For the text-containing cell, return its midpoint in (x, y) coordinate format. 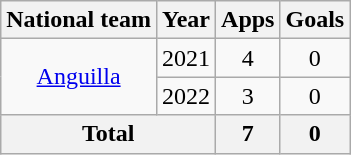
Apps (248, 20)
2021 (186, 58)
4 (248, 58)
Year (186, 20)
Goals (315, 20)
2022 (186, 96)
3 (248, 96)
Total (108, 134)
National team (79, 20)
7 (248, 134)
Anguilla (79, 77)
